Extract the (x, y) coordinate from the center of the cell holding the provided text.  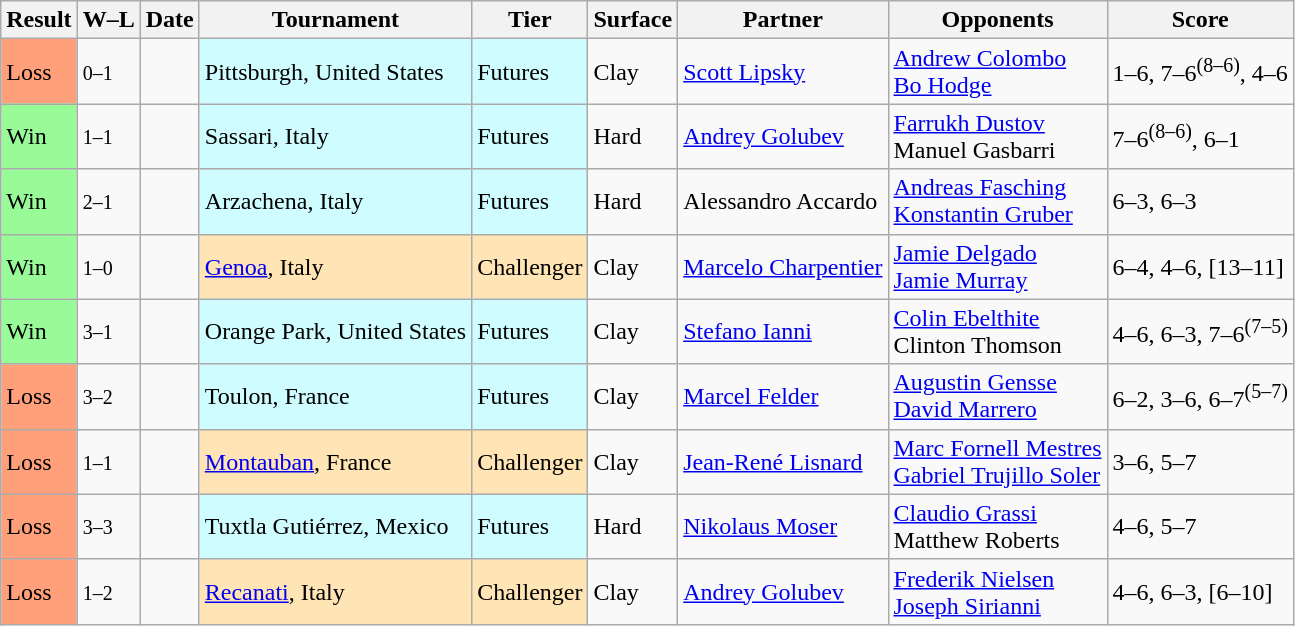
6–4, 4–6, [13–11] (1200, 266)
Andreas Fasching Konstantin Gruber (998, 202)
Tuxtla Gutiérrez, Mexico (335, 526)
Stefano Ianni (783, 332)
Jamie Delgado Jamie Murray (998, 266)
6–3, 6–3 (1200, 202)
Farrukh Dustov Manuel Gasbarri (998, 136)
3–6, 5–7 (1200, 462)
Frederik Nielsen Joseph Sirianni (998, 592)
Marcel Felder (783, 396)
Date (170, 20)
Jean-René Lisnard (783, 462)
Claudio Grassi Matthew Roberts (998, 526)
Partner (783, 20)
3–3 (108, 526)
W–L (108, 20)
Opponents (998, 20)
3–1 (108, 332)
4–6, 5–7 (1200, 526)
Scott Lipsky (783, 72)
Arzachena, Italy (335, 202)
Montauban, France (335, 462)
3–2 (108, 396)
Andrew Colombo Bo Hodge (998, 72)
Augustin Gensse David Marrero (998, 396)
Marc Fornell Mestres Gabriel Trujillo Soler (998, 462)
Marcelo Charpentier (783, 266)
Alessandro Accardo (783, 202)
Tournament (335, 20)
Colin Ebelthite Clinton Thomson (998, 332)
1–0 (108, 266)
Genoa, Italy (335, 266)
Result (39, 20)
4–6, 6–3, 7–6(7–5) (1200, 332)
1–2 (108, 592)
1–6, 7–6(8–6), 4–6 (1200, 72)
Tier (530, 20)
Recanati, Italy (335, 592)
Orange Park, United States (335, 332)
Pittsburgh, United States (335, 72)
0–1 (108, 72)
Score (1200, 20)
7–6(8–6), 6–1 (1200, 136)
Sassari, Italy (335, 136)
Nikolaus Moser (783, 526)
6–2, 3–6, 6–7(5–7) (1200, 396)
Surface (633, 20)
Toulon, France (335, 396)
4–6, 6–3, [6–10] (1200, 592)
2–1 (108, 202)
